Return [x, y] of the center of cell containing provided text 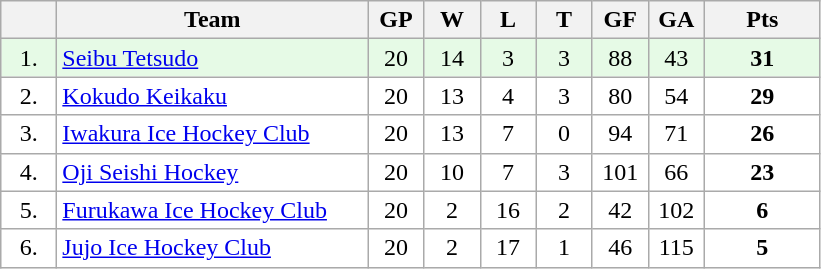
6 [762, 210]
88 [620, 58]
31 [762, 58]
43 [676, 58]
16 [508, 210]
3. [29, 134]
102 [676, 210]
10 [452, 172]
T [564, 20]
46 [620, 248]
54 [676, 96]
94 [620, 134]
W [452, 20]
GF [620, 20]
Iwakura Ice Hockey Club [212, 134]
2. [29, 96]
Kokudo Keikaku [212, 96]
Pts [762, 20]
80 [620, 96]
26 [762, 134]
5 [762, 248]
42 [620, 210]
Seibu Tetsudo [212, 58]
66 [676, 172]
101 [620, 172]
Team [212, 20]
17 [508, 248]
4. [29, 172]
Jujo Ice Hockey Club [212, 248]
GP [396, 20]
14 [452, 58]
GA [676, 20]
0 [564, 134]
23 [762, 172]
Oji Seishi Hockey [212, 172]
29 [762, 96]
115 [676, 248]
4 [508, 96]
L [508, 20]
1. [29, 58]
5. [29, 210]
Furukawa Ice Hockey Club [212, 210]
1 [564, 248]
6. [29, 248]
71 [676, 134]
